For the text-containing cell, return its midpoint in (X, Y) coordinate format. 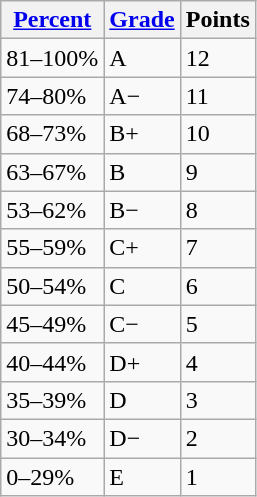
63–67% (52, 172)
D (142, 400)
1 (218, 477)
35–39% (52, 400)
A− (142, 96)
C (142, 286)
6 (218, 286)
B (142, 172)
53–62% (52, 210)
3 (218, 400)
B+ (142, 134)
55–59% (52, 248)
D− (142, 438)
Percent (52, 20)
Grade (142, 20)
Points (218, 20)
45–49% (52, 324)
D+ (142, 362)
68–73% (52, 134)
E (142, 477)
7 (218, 248)
2 (218, 438)
81–100% (52, 58)
40–44% (52, 362)
74–80% (52, 96)
A (142, 58)
50–54% (52, 286)
5 (218, 324)
0–29% (52, 477)
12 (218, 58)
8 (218, 210)
9 (218, 172)
C− (142, 324)
B− (142, 210)
10 (218, 134)
11 (218, 96)
30–34% (52, 438)
C+ (142, 248)
4 (218, 362)
